Identify which cell holds the provided text, then report its (X, Y) central coordinate. 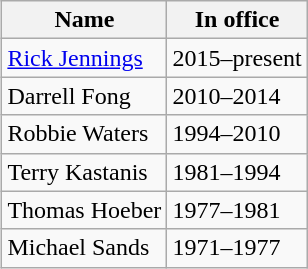
Darrell Fong (84, 96)
2015–present (237, 58)
1981–1994 (237, 172)
1977–1981 (237, 210)
Name (84, 20)
Robbie Waters (84, 134)
Michael Sands (84, 248)
2010–2014 (237, 96)
In office (237, 20)
1994–2010 (237, 134)
1971–1977 (237, 248)
Terry Kastanis (84, 172)
Rick Jennings (84, 58)
Thomas Hoeber (84, 210)
